Scan for the cell matching the given text and deliver its (X, Y) coordinate at center. 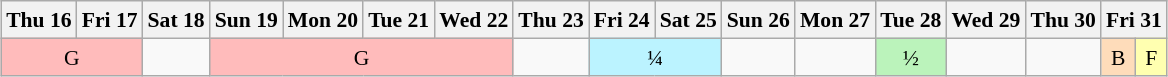
Tue 28 (910, 20)
¼ (656, 56)
Thu 23 (551, 20)
B (1118, 56)
Tue 21 (398, 20)
Sat 25 (688, 20)
Fri 31 (1134, 20)
Thu 16 (39, 20)
Sun 19 (246, 20)
Mon 27 (835, 20)
Wed 29 (986, 20)
Fri 17 (110, 20)
F (1152, 56)
Thu 30 (1063, 20)
Sat 18 (176, 20)
½ (910, 56)
Fri 24 (622, 20)
Sun 26 (758, 20)
Wed 22 (474, 20)
Mon 20 (323, 20)
